Identify which cell holds the provided text, then report its (X, Y) central coordinate. 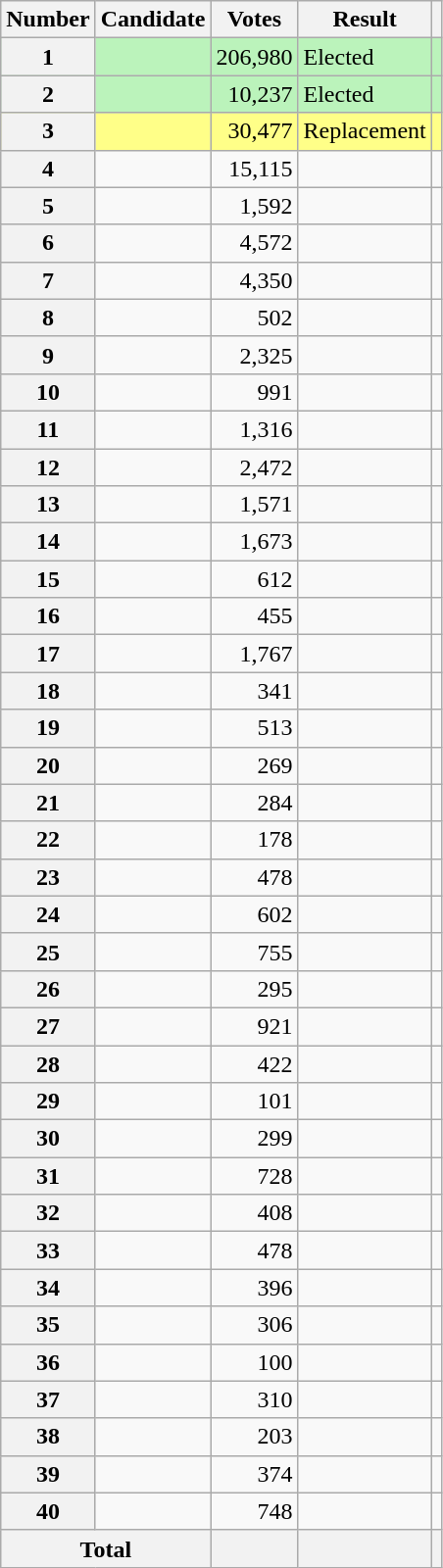
755 (255, 952)
38 (48, 1437)
2 (48, 94)
31 (48, 1176)
20 (48, 765)
18 (48, 691)
15 (48, 579)
374 (255, 1474)
203 (255, 1437)
408 (255, 1213)
33 (48, 1250)
1,316 (255, 429)
23 (48, 877)
1,571 (255, 505)
1,767 (255, 654)
30,477 (255, 131)
748 (255, 1511)
35 (48, 1325)
11 (48, 429)
310 (255, 1399)
22 (48, 840)
34 (48, 1288)
36 (48, 1362)
27 (48, 1026)
5 (48, 206)
25 (48, 952)
10 (48, 392)
Candidate (153, 20)
28 (48, 1063)
728 (255, 1176)
269 (255, 765)
4 (48, 169)
7 (48, 280)
13 (48, 505)
206,980 (255, 57)
19 (48, 728)
15,115 (255, 169)
4,350 (255, 280)
8 (48, 318)
26 (48, 989)
Number (48, 20)
39 (48, 1474)
Votes (255, 20)
40 (48, 1511)
306 (255, 1325)
295 (255, 989)
101 (255, 1102)
284 (255, 803)
30 (48, 1139)
1 (48, 57)
Result (365, 20)
455 (255, 616)
422 (255, 1063)
17 (48, 654)
32 (48, 1213)
1,673 (255, 542)
502 (255, 318)
612 (255, 579)
602 (255, 914)
178 (255, 840)
37 (48, 1399)
29 (48, 1102)
1,592 (255, 206)
10,237 (255, 94)
3 (48, 131)
396 (255, 1288)
12 (48, 467)
24 (48, 914)
21 (48, 803)
Replacement (365, 131)
921 (255, 1026)
6 (48, 243)
Total (106, 1548)
9 (48, 355)
4,572 (255, 243)
100 (255, 1362)
341 (255, 691)
2,472 (255, 467)
513 (255, 728)
16 (48, 616)
14 (48, 542)
991 (255, 392)
2,325 (255, 355)
299 (255, 1139)
